Output the [X, Y] coordinate of the center of the cell containing the given text.  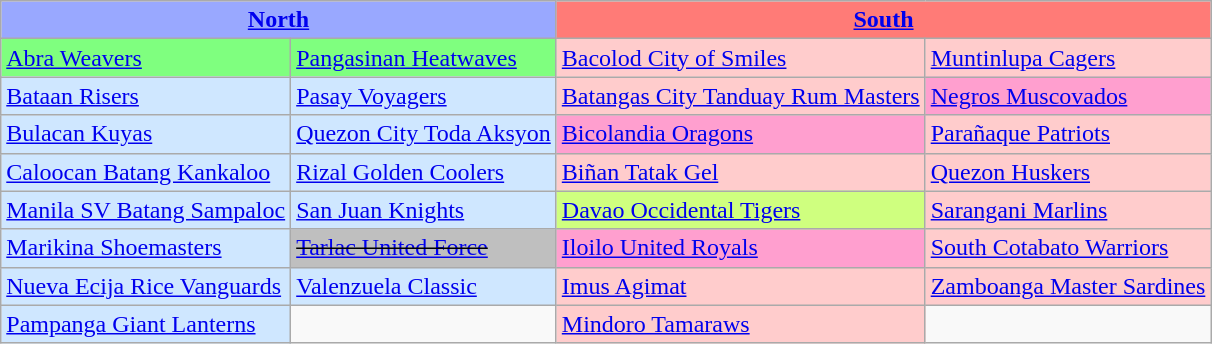
Caloocan Batang Kankaloo [146, 172]
Rizal Golden Coolers [424, 172]
Nueva Ecija Rice Vanguards [146, 286]
Bataan Risers [146, 96]
Pasay Voyagers [424, 96]
Zamboanga Master Sardines [1068, 286]
Valenzuela Classic [424, 286]
Iloilo United Royals [740, 248]
North [279, 20]
Muntinlupa Cagers [1068, 58]
Bulacan Kuyas [146, 134]
Sarangani Marlins [1068, 210]
Mindoro Tamaraws [740, 324]
Abra Weavers [146, 58]
Pampanga Giant Lanterns [146, 324]
Bacolod City of Smiles [740, 58]
Tarlac United Force [424, 248]
Davao Occidental Tigers [740, 210]
Batangas City Tanduay Rum Masters [740, 96]
South Cotabato Warriors [1068, 248]
Marikina Shoemasters [146, 248]
Imus Agimat [740, 286]
Quezon City Toda Aksyon [424, 134]
South [884, 20]
Bicolandia Oragons [740, 134]
Manila SV Batang Sampaloc [146, 210]
Negros Muscovados [1068, 96]
San Juan Knights [424, 210]
Pangasinan Heatwaves [424, 58]
Parañaque Patriots [1068, 134]
Biñan Tatak Gel [740, 172]
Quezon Huskers [1068, 172]
